Pinpoint the cell where the given text exists, returning its (X, Y) midpoint coordinate. 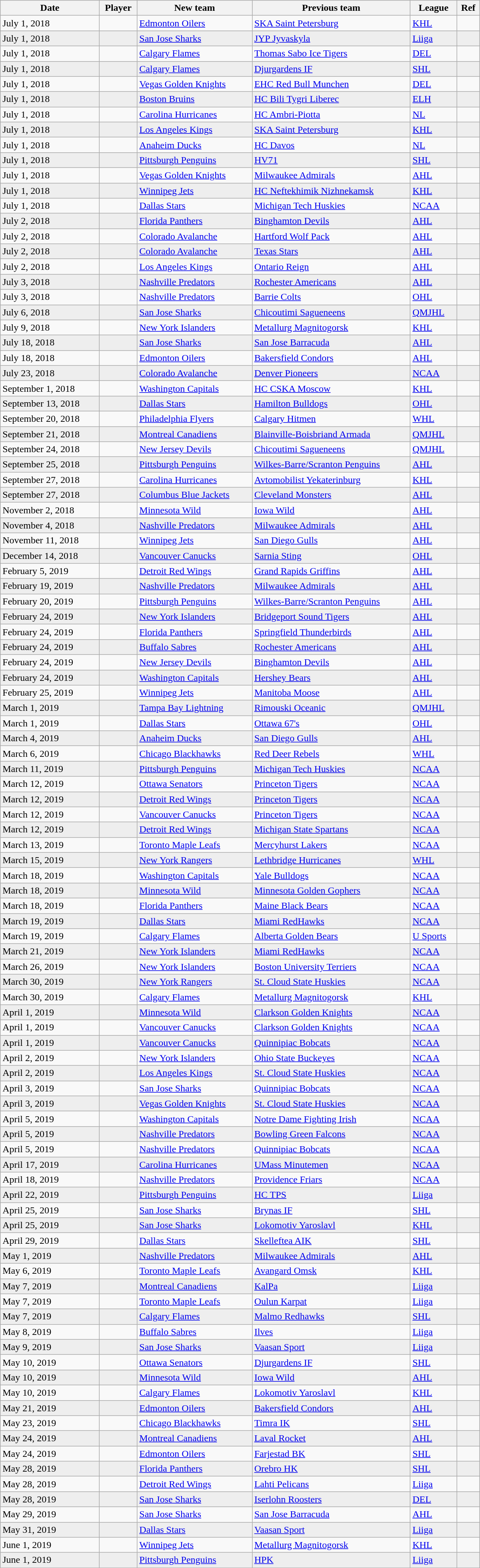
March 6, 2019 (50, 754)
Avtomobilist Yekaterinburg (331, 480)
HC Davos (331, 145)
Minnesota Golden Gophers (331, 890)
Barrie Colts (331, 297)
November 11, 2018 (50, 541)
May 29, 2019 (50, 1514)
Brynas IF (331, 1210)
Orebro HK (331, 1469)
Ilves (331, 1332)
September 1, 2018 (50, 388)
March 4, 2019 (50, 738)
Skelleftea AIK (331, 1241)
Alberta Golden Bears (331, 936)
July 9, 2018 (50, 327)
Columbus Blue Jackets (194, 495)
Springfield Thunderbirds (331, 632)
HV71 (331, 160)
Michigan State Spartans (331, 830)
Ref (468, 8)
Calgary Hitmen (331, 419)
Hamilton Bulldogs (331, 403)
EHC Red Bull Munchen (331, 84)
Mercyhurst Lakers (331, 845)
Timra IK (331, 1423)
HC Ambri-Piotta (331, 114)
Oulun Karpat (331, 1301)
Boston Bruins (194, 99)
Yale Bulldogs (331, 875)
May 8, 2019 (50, 1332)
November 2, 2018 (50, 510)
League (434, 8)
May 9, 2019 (50, 1347)
March 15, 2019 (50, 860)
February 25, 2019 (50, 693)
May 31, 2019 (50, 1530)
Cleveland Monsters (331, 495)
Hershey Bears (331, 678)
Avangard Omsk (331, 1271)
HPK (331, 1560)
May 1, 2019 (50, 1256)
Tampa Bay Lightning (194, 708)
February 20, 2019 (50, 601)
July 6, 2018 (50, 312)
Sarnia Sting (331, 556)
July 23, 2018 (50, 373)
May 23, 2019 (50, 1423)
U Sports (434, 936)
Malmo Redhawks (331, 1317)
September 20, 2018 (50, 419)
Player (118, 8)
Philadelphia Flyers (194, 419)
Red Deer Rebels (331, 754)
HC CSKA Moscow (331, 388)
ELH (434, 99)
HC Bili Tygri Liberec (331, 99)
UMass Minutemen (331, 1165)
September 21, 2018 (50, 434)
Providence Friars (331, 1180)
Manitoba Moose (331, 693)
Blainville-Boisbriand Armada (331, 434)
Laval Rocket (331, 1438)
KalPa (331, 1286)
Bridgeport Sound Tigers (331, 616)
April 17, 2019 (50, 1165)
February 19, 2019 (50, 586)
March 26, 2019 (50, 967)
April 18, 2019 (50, 1180)
HC Neftekhimik Nizhnekamsk (331, 191)
Ohio State Buckeyes (331, 1058)
April 22, 2019 (50, 1195)
Thomas Sabo Ice Tigers (331, 54)
March 13, 2019 (50, 845)
Denver Pioneers (331, 373)
April 29, 2019 (50, 1241)
Previous team (331, 8)
New team (194, 8)
Ontario Reign (331, 267)
Ottawa 67's (331, 723)
Texas Stars (331, 251)
JYP Jyvaskyla (331, 38)
March 11, 2019 (50, 769)
Hartford Wolf Pack (331, 236)
September 24, 2018 (50, 449)
February 5, 2019 (50, 571)
HC TPS (331, 1195)
Lethbridge Hurricanes (331, 860)
Rimouski Oceanic (331, 708)
Grand Rapids Griffins (331, 571)
Farjestad BK (331, 1454)
Date (50, 8)
May 21, 2019 (50, 1408)
Bowling Green Falcons (331, 1134)
Lahti Pelicans (331, 1484)
May 6, 2019 (50, 1271)
November 4, 2018 (50, 525)
September 13, 2018 (50, 403)
Maine Black Bears (331, 906)
December 14, 2018 (50, 556)
Iserlohn Roosters (331, 1499)
September 25, 2018 (50, 465)
Notre Dame Fighting Irish (331, 1119)
March 21, 2019 (50, 952)
Boston University Terriers (331, 967)
